Provide the [X, Y] coordinate of the cell's center where the given text is located.  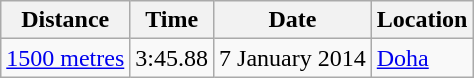
Doha [422, 58]
Date [293, 20]
Location [422, 20]
Distance [66, 20]
3:45.88 [172, 58]
1500 metres [66, 58]
7 January 2014 [293, 58]
Time [172, 20]
